Return the [x, y] coordinate for the center point of the cell that contains the specified text.  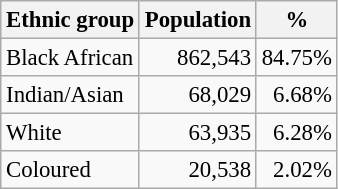
6.28% [296, 133]
63,935 [198, 133]
6.68% [296, 95]
Ethnic group [70, 20]
68,029 [198, 95]
862,543 [198, 58]
2.02% [296, 170]
Coloured [70, 170]
84.75% [296, 58]
Black African [70, 58]
Population [198, 20]
20,538 [198, 170]
% [296, 20]
Indian/Asian [70, 95]
White [70, 133]
